Provide the [X, Y] coordinate of the cell's center where the given text is located.  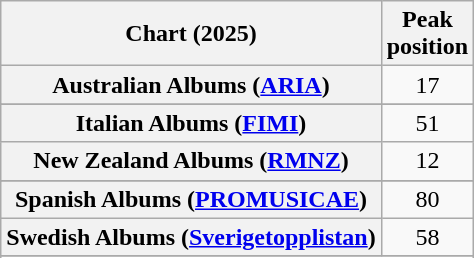
New Zealand Albums (RMNZ) [191, 161]
12 [427, 161]
51 [427, 123]
Chart (2025) [191, 34]
58 [427, 237]
Spanish Albums (PROMUSICAE) [191, 199]
17 [427, 85]
80 [427, 199]
Italian Albums (FIMI) [191, 123]
Swedish Albums (Sverigetopplistan) [191, 237]
Australian Albums (ARIA) [191, 85]
Peakposition [427, 34]
